For the text-containing cell, return its midpoint in [X, Y] coordinate format. 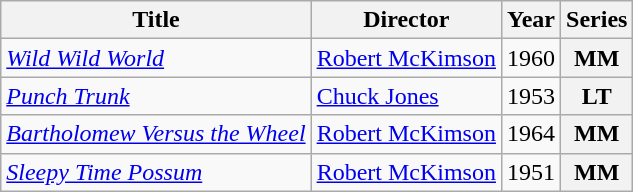
Punch Trunk [156, 96]
1960 [530, 58]
Wild Wild World [156, 58]
Series [597, 20]
1964 [530, 134]
Director [406, 20]
Chuck Jones [406, 96]
Sleepy Time Possum [156, 172]
1953 [530, 96]
1951 [530, 172]
Bartholomew Versus the Wheel [156, 134]
Title [156, 20]
LT [597, 96]
Year [530, 20]
